Scan for the cell matching the given text and deliver its [X, Y] coordinate at center. 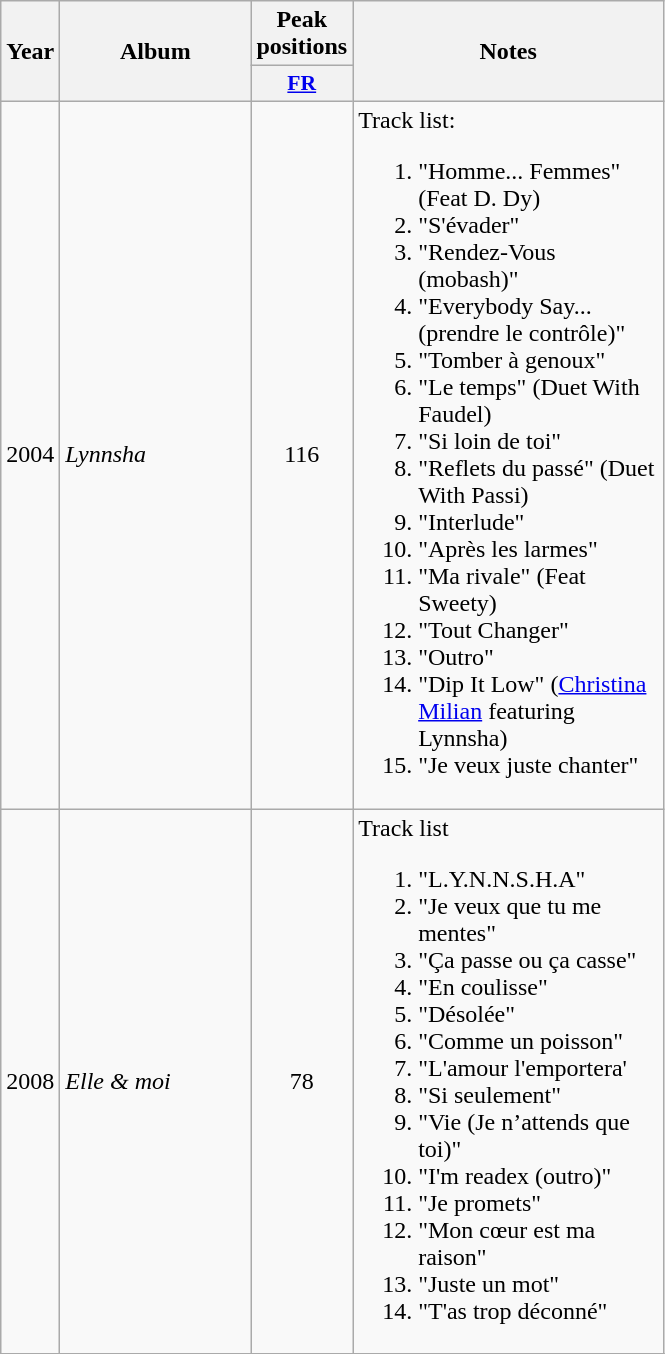
Elle & moi [156, 1080]
Lynnsha [156, 454]
FR [302, 84]
Peak positions [302, 34]
Album [156, 52]
78 [302, 1080]
116 [302, 454]
Notes [508, 52]
2004 [30, 454]
Year [30, 52]
2008 [30, 1080]
